Return [x, y] of the center of cell containing provided text 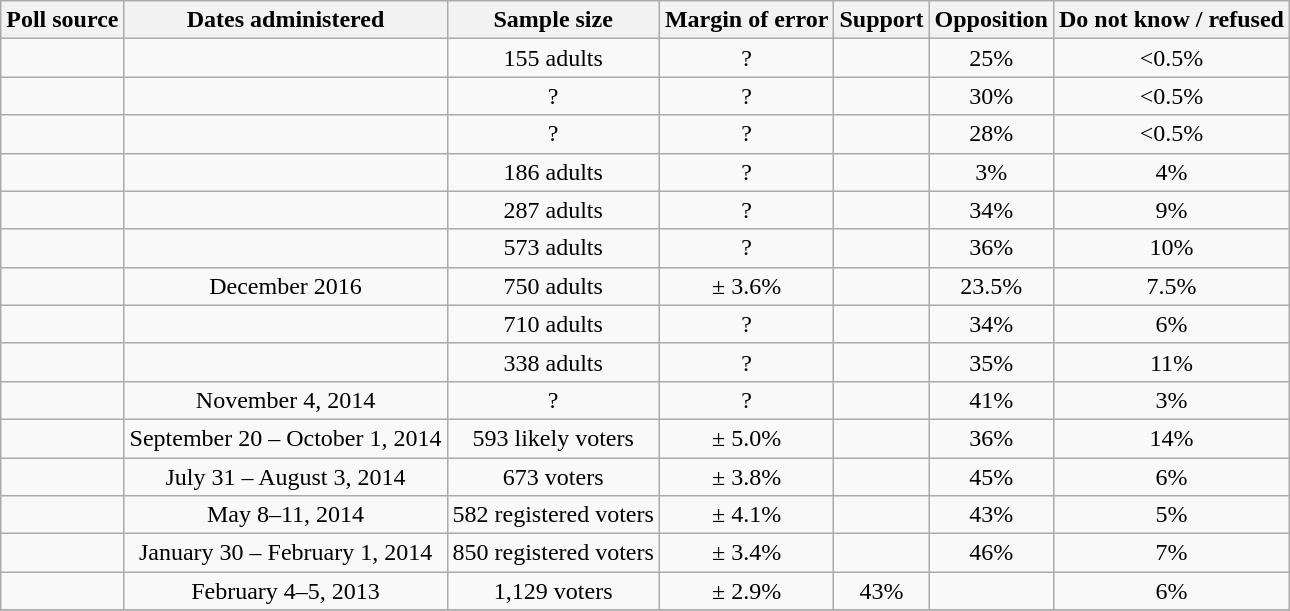
January 30 – February 1, 2014 [286, 553]
Do not know / refused [1171, 20]
Margin of error [746, 20]
± 5.0% [746, 438]
850 registered voters [553, 553]
Dates administered [286, 20]
338 adults [553, 362]
7.5% [1171, 286]
February 4–5, 2013 [286, 591]
28% [991, 134]
673 voters [553, 477]
September 20 – October 1, 2014 [286, 438]
Sample size [553, 20]
155 adults [553, 58]
5% [1171, 515]
± 3.6% [746, 286]
582 registered voters [553, 515]
45% [991, 477]
46% [991, 553]
11% [1171, 362]
25% [991, 58]
287 adults [553, 210]
December 2016 [286, 286]
750 adults [553, 286]
4% [1171, 172]
7% [1171, 553]
± 3.4% [746, 553]
30% [991, 96]
9% [1171, 210]
1,129 voters [553, 591]
710 adults [553, 324]
41% [991, 400]
± 2.9% [746, 591]
± 4.1% [746, 515]
593 likely voters [553, 438]
Support [882, 20]
186 adults [553, 172]
July 31 – August 3, 2014 [286, 477]
May 8–11, 2014 [286, 515]
14% [1171, 438]
± 3.8% [746, 477]
Opposition [991, 20]
Poll source [62, 20]
23.5% [991, 286]
November 4, 2014 [286, 400]
573 adults [553, 248]
35% [991, 362]
10% [1171, 248]
